Search for the cell housing the specified text and yield its (X, Y) center coordinate. 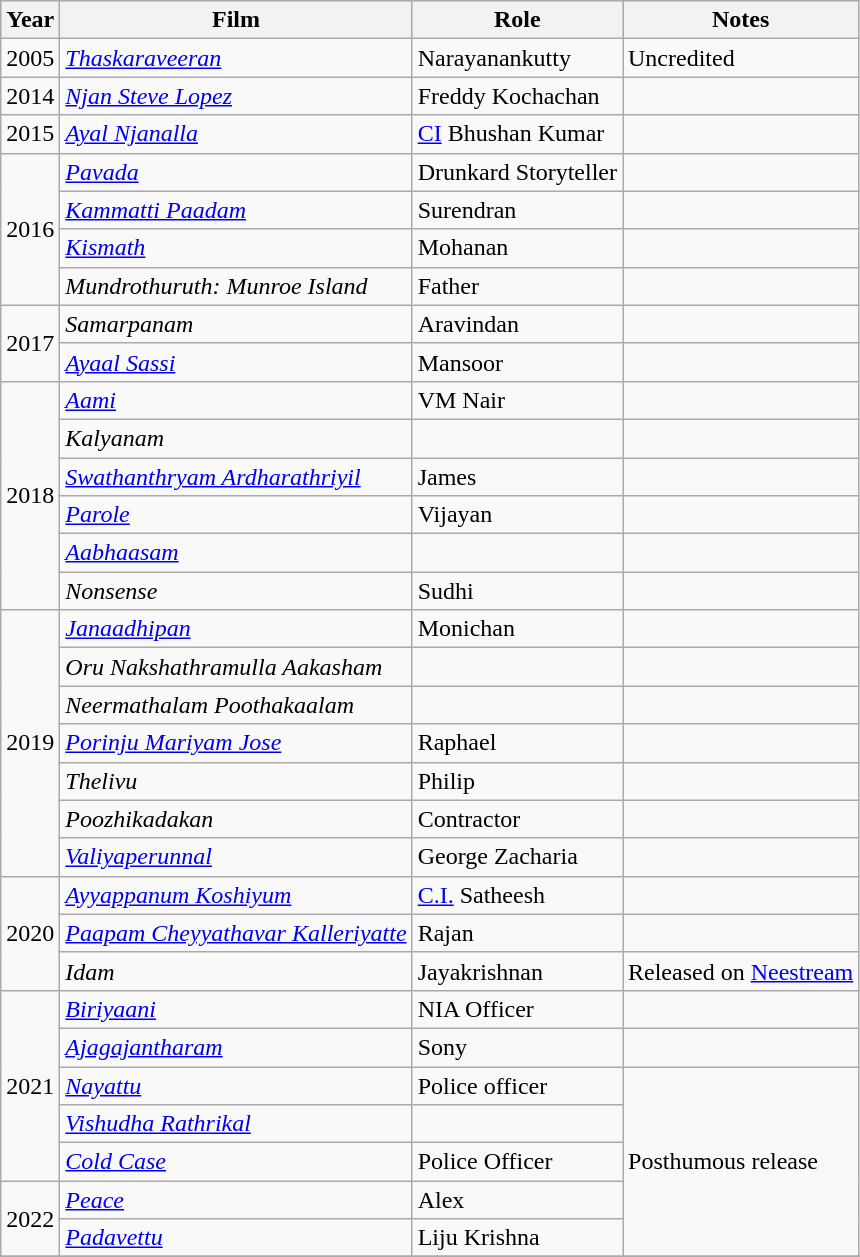
Ayyappanum Koshiyum (236, 895)
Thaskaraveeran (236, 58)
Neermathalam Poothakaalam (236, 705)
Father (517, 286)
Valiyaperunnal (236, 857)
Ayal Njanalla (236, 134)
Thelivu (236, 781)
2022 (30, 1219)
Cold Case (236, 1162)
C.I. Satheesh (517, 895)
Mohanan (517, 248)
Mansoor (517, 362)
Drunkard Storyteller (517, 172)
Pavada (236, 172)
2015 (30, 134)
2005 (30, 58)
Released on Neestream (740, 971)
Ayaal Sassi (236, 362)
Police Officer (517, 1162)
Role (517, 20)
George Zacharia (517, 857)
Kammatti Paadam (236, 210)
Freddy Kochachan (517, 96)
Notes (740, 20)
Year (30, 20)
Idam (236, 971)
Peace (236, 1200)
Police officer (517, 1085)
Posthumous release (740, 1161)
VM Nair (517, 400)
Sudhi (517, 591)
Aravindan (517, 324)
NIA Officer (517, 1009)
Aabhaasam (236, 553)
James (517, 477)
Narayanankutty (517, 58)
Vijayan (517, 515)
Parole (236, 515)
2018 (30, 495)
2016 (30, 229)
Surendran (517, 210)
2019 (30, 743)
Ajagajantharam (236, 1047)
2014 (30, 96)
Padavettu (236, 1238)
Monichan (517, 629)
Philip (517, 781)
Alex (517, 1200)
Nayattu (236, 1085)
Poozhikadakan (236, 819)
Njan Steve Lopez (236, 96)
Nonsense (236, 591)
Biriyaani (236, 1009)
Kalyanam (236, 438)
Uncredited (740, 58)
CI Bhushan Kumar (517, 134)
Mundrothuruth: Munroe Island (236, 286)
Swathanthryam Ardharathriyil (236, 477)
Janaadhipan (236, 629)
Liju Krishna (517, 1238)
2017 (30, 343)
Raphael (517, 743)
Porinju Mariyam Jose (236, 743)
Jayakrishnan (517, 971)
Kismath (236, 248)
Sony (517, 1047)
Paapam Cheyyathavar Kalleriyatte (236, 933)
Rajan (517, 933)
Samarpanam (236, 324)
Oru Nakshathramulla Aakasham (236, 667)
Aami (236, 400)
Contractor (517, 819)
Film (236, 20)
Vishudha Rathrikal (236, 1124)
2020 (30, 933)
2021 (30, 1085)
